Detect which cell encompasses the target text, then output its [x, y] center coordinate. 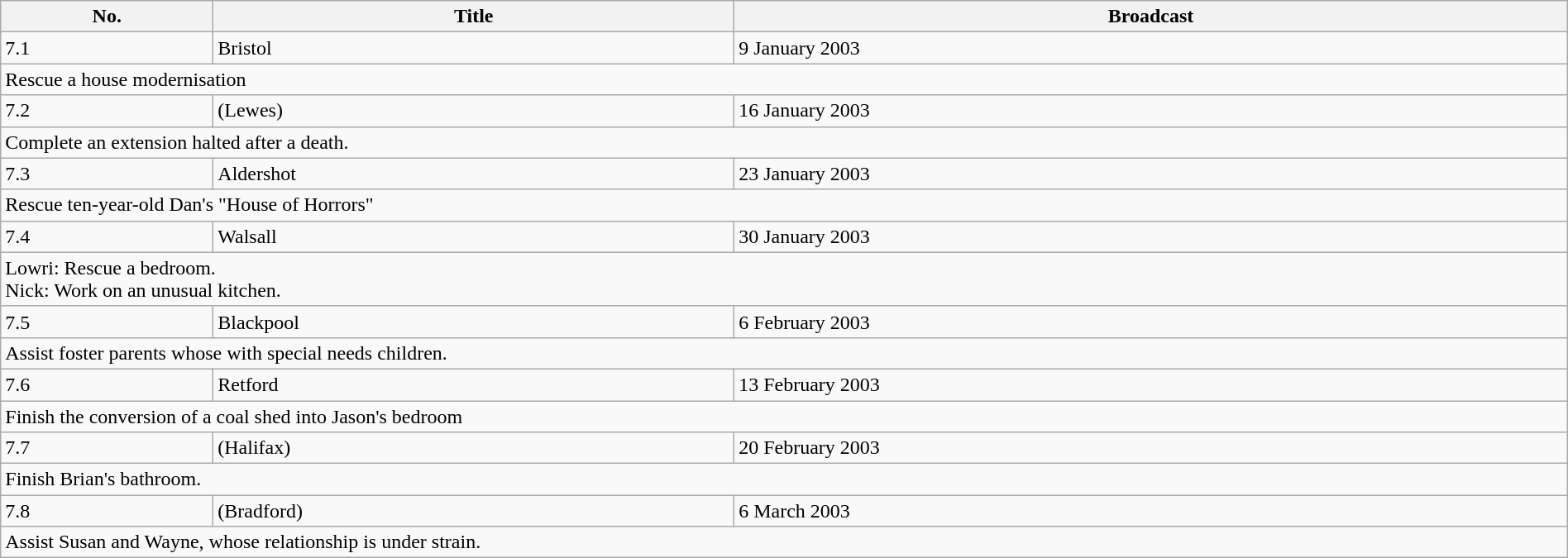
16 January 2003 [1151, 111]
7.1 [108, 48]
Aldershot [474, 174]
7.7 [108, 448]
6 March 2003 [1151, 511]
(Lewes) [474, 111]
6 February 2003 [1151, 322]
7.8 [108, 511]
Assist foster parents whose with special needs children. [784, 353]
20 February 2003 [1151, 448]
7.4 [108, 236]
No. [108, 17]
Lowri: Rescue a bedroom.Nick: Work on an unusual kitchen. [784, 279]
30 January 2003 [1151, 236]
Finish Brian's bathroom. [784, 479]
(Halifax) [474, 448]
Blackpool [474, 322]
7.2 [108, 111]
7.3 [108, 174]
(Bradford) [474, 511]
13 February 2003 [1151, 384]
Complete an extension halted after a death. [784, 142]
Bristol [474, 48]
Walsall [474, 236]
23 January 2003 [1151, 174]
Retford [474, 384]
Rescue a house modernisation [784, 79]
Broadcast [1151, 17]
7.5 [108, 322]
Title [474, 17]
Finish the conversion of a coal shed into Jason's bedroom [784, 416]
7.6 [108, 384]
9 January 2003 [1151, 48]
Rescue ten-year-old Dan's "House of Horrors" [784, 205]
Assist Susan and Wayne, whose relationship is under strain. [784, 542]
